Find where the given text appears and provide that cell's center as (x, y) coordinate. 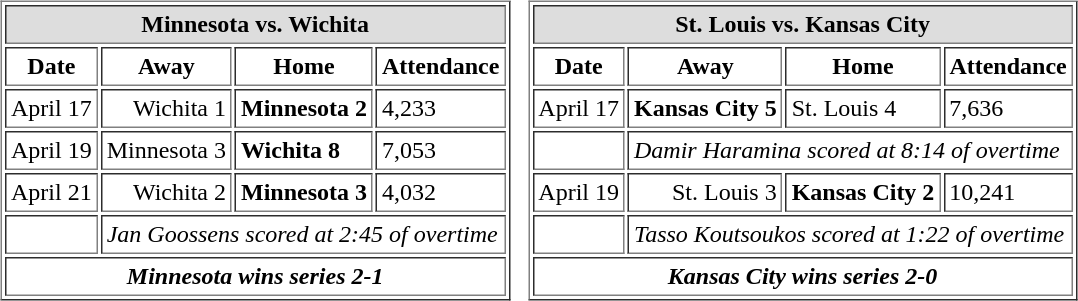
7,636 (1008, 108)
St. Louis 3 (706, 192)
Tasso Koutsoukos scored at 1:22 of overtime (850, 234)
10,241 (1008, 192)
Kansas City wins series 2-0 (802, 276)
4,032 (440, 192)
Minnesota wins series 2-1 (255, 276)
April 21 (52, 192)
Wichita 1 (166, 108)
4,233 (440, 108)
Minnesota 2 (304, 108)
Wichita 8 (304, 150)
Kansas City 2 (864, 192)
7,053 (440, 150)
Jan Goossens scored at 2:45 of overtime (304, 234)
Minnesota vs. Wichita (255, 24)
St. Louis 4 (864, 108)
Kansas City 5 (706, 108)
Damir Haramina scored at 8:14 of overtime (850, 150)
Wichita 2 (166, 192)
St. Louis vs. Kansas City (802, 24)
